Pinpoint the cell where the given text exists, returning its (X, Y) midpoint coordinate. 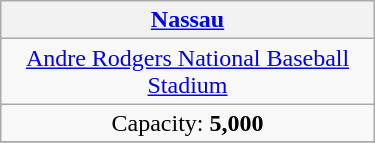
Andre Rodgers National Baseball Stadium (188, 72)
Nassau (188, 20)
Capacity: 5,000 (188, 123)
